Extract the (X, Y) coordinate from the center of the cell holding the provided text.  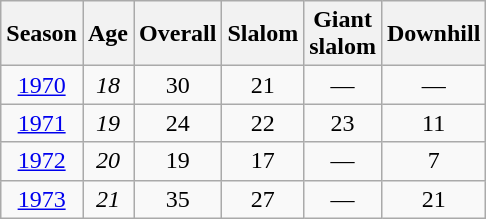
22 (263, 123)
Giantslalom (343, 34)
1973 (42, 199)
17 (263, 161)
20 (108, 161)
11 (433, 123)
24 (178, 123)
35 (178, 199)
Downhill (433, 34)
1972 (42, 161)
30 (178, 85)
7 (433, 161)
1971 (42, 123)
23 (343, 123)
Slalom (263, 34)
18 (108, 85)
27 (263, 199)
1970 (42, 85)
Overall (178, 34)
Season (42, 34)
Age (108, 34)
